Find where the given text appears and provide that cell's center as (X, Y) coordinate. 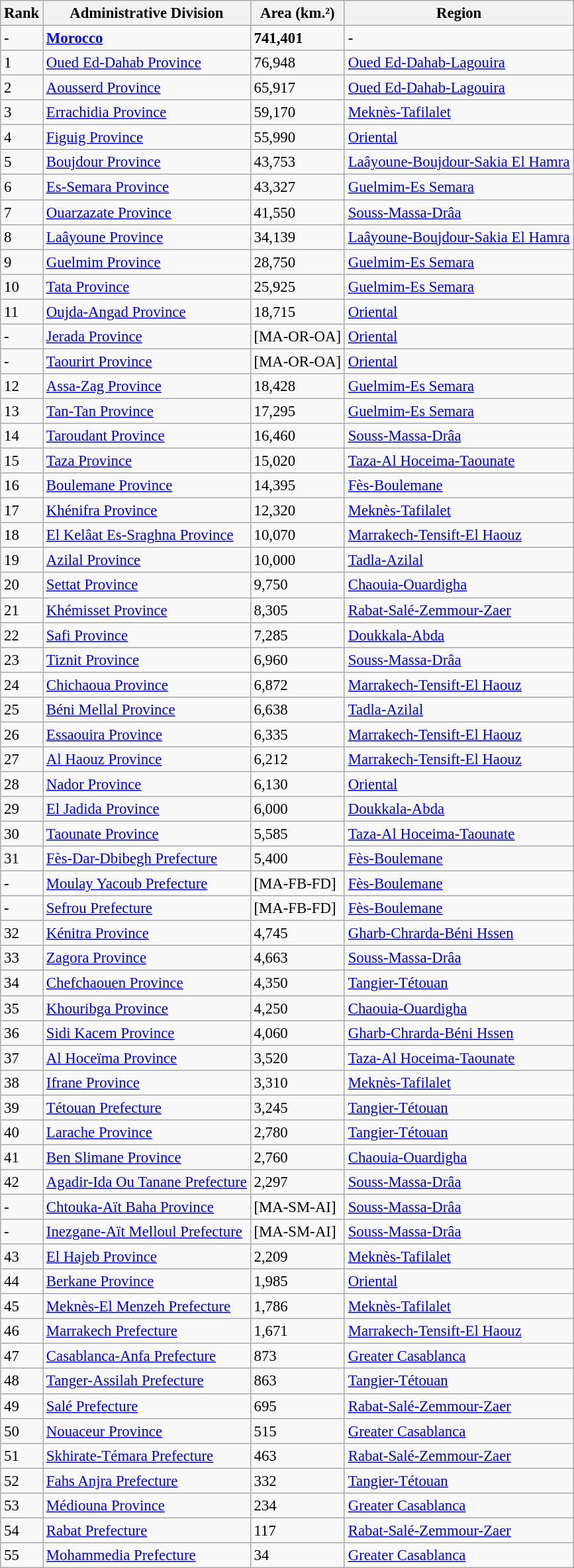
873 (297, 1356)
Guelmim Province (147, 262)
695 (297, 1406)
Meknès-El Menzeh Prefecture (147, 1307)
19 (22, 560)
Area (km.²) (297, 13)
8 (22, 237)
Tiznit Province (147, 660)
18,428 (297, 386)
6,960 (297, 660)
463 (297, 1456)
10,000 (297, 560)
Casablanca-Anfa Prefecture (147, 1356)
Nador Province (147, 784)
41 (22, 1157)
Boulemane Province (147, 486)
Rabat Prefecture (147, 1530)
234 (297, 1506)
3 (22, 112)
26 (22, 734)
3,245 (297, 1108)
Es-Semara Province (147, 187)
Tétouan Prefecture (147, 1108)
9,750 (297, 586)
Ifrane Province (147, 1082)
2,780 (297, 1133)
10 (22, 286)
Aousserd Province (147, 88)
21 (22, 610)
Morocco (147, 38)
El Jadida Province (147, 809)
Berkane Province (147, 1282)
25 (22, 710)
4,250 (297, 1008)
16,460 (297, 436)
14,395 (297, 486)
28 (22, 784)
43 (22, 1257)
7 (22, 212)
Mohammedia Prefecture (147, 1555)
4,663 (297, 959)
15 (22, 461)
Jerada Province (147, 337)
5,400 (297, 859)
17 (22, 511)
23 (22, 660)
Settat Province (147, 586)
38 (22, 1082)
El Hajeb Province (147, 1257)
48 (22, 1381)
Rank (22, 13)
31 (22, 859)
43,327 (297, 187)
2,297 (297, 1182)
52 (22, 1481)
Chichaoua Province (147, 685)
20 (22, 586)
Essaouira Province (147, 734)
Taroudant Province (147, 436)
35 (22, 1008)
29 (22, 809)
36 (22, 1033)
24 (22, 685)
4,350 (297, 983)
37 (22, 1058)
2,760 (297, 1157)
15,020 (297, 461)
Taounate Province (147, 834)
Marrakech Prefecture (147, 1331)
Larache Province (147, 1133)
515 (297, 1431)
Tata Province (147, 286)
7,285 (297, 635)
27 (22, 760)
Fès-Dar-Dbibegh Prefecture (147, 859)
51 (22, 1456)
Azilal Province (147, 560)
6,638 (297, 710)
741,401 (297, 38)
Taza Province (147, 461)
Sefrou Prefecture (147, 908)
6,130 (297, 784)
5,585 (297, 834)
3,520 (297, 1058)
5 (22, 162)
11 (22, 312)
25,925 (297, 286)
Tanger-Assilah Prefecture (147, 1381)
10,070 (297, 535)
4 (22, 138)
22 (22, 635)
2 (22, 88)
Oujda-Angad Province (147, 312)
76,948 (297, 63)
117 (297, 1530)
Ben Slimane Province (147, 1157)
Assa-Zag Province (147, 386)
Al Haouz Province (147, 760)
Ouarzazate Province (147, 212)
6 (22, 187)
Agadir-Ida Ou Tanane Prefecture (147, 1182)
3,310 (297, 1082)
6,335 (297, 734)
863 (297, 1381)
Chtouka-Aït Baha Province (147, 1207)
45 (22, 1307)
Salé Prefecture (147, 1406)
Boujdour Province (147, 162)
14 (22, 436)
Figuig Province (147, 138)
53 (22, 1506)
39 (22, 1108)
47 (22, 1356)
4,060 (297, 1033)
43,753 (297, 162)
65,917 (297, 88)
Region (458, 13)
42 (22, 1182)
Khénifra Province (147, 511)
54 (22, 1530)
Tan-Tan Province (147, 411)
1 (22, 63)
16 (22, 486)
17,295 (297, 411)
44 (22, 1282)
Médiouna Province (147, 1506)
9 (22, 262)
Khouribga Province (147, 1008)
2,209 (297, 1257)
Moulay Yacoub Prefecture (147, 884)
Sidi Kacem Province (147, 1033)
18,715 (297, 312)
Laâyoune Province (147, 237)
40 (22, 1133)
6,212 (297, 760)
Inezgane-Aït Melloul Prefecture (147, 1232)
46 (22, 1331)
Béni Mellal Province (147, 710)
4,745 (297, 934)
13 (22, 411)
59,170 (297, 112)
28,750 (297, 262)
Nouaceur Province (147, 1431)
Kénitra Province (147, 934)
12,320 (297, 511)
Safi Province (147, 635)
Fahs Anjra Prefecture (147, 1481)
18 (22, 535)
Zagora Province (147, 959)
El Kelâat Es-Sraghna Province (147, 535)
33 (22, 959)
1,985 (297, 1282)
12 (22, 386)
50 (22, 1431)
6,000 (297, 809)
34,139 (297, 237)
55,990 (297, 138)
Taourirt Province (147, 361)
8,305 (297, 610)
55 (22, 1555)
1,786 (297, 1307)
49 (22, 1406)
32 (22, 934)
Chefchaouen Province (147, 983)
Khémisset Province (147, 610)
41,550 (297, 212)
Errachidia Province (147, 112)
Administrative Division (147, 13)
332 (297, 1481)
Skhirate-Témara Prefecture (147, 1456)
Oued Ed-Dahab Province (147, 63)
1,671 (297, 1331)
6,872 (297, 685)
Al Hoceïma Province (147, 1058)
30 (22, 834)
